Extract the (X, Y) coordinate from the center of the cell holding the provided text.  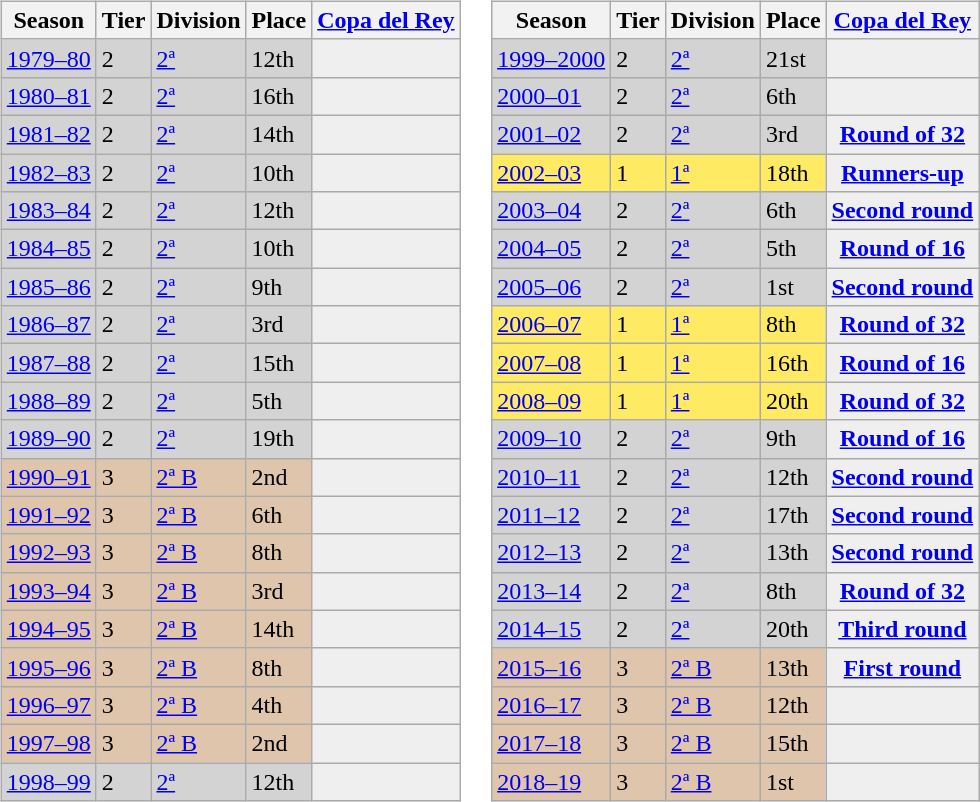
1987–88 (48, 363)
21st (793, 58)
1984–85 (48, 249)
2014–15 (552, 629)
1994–95 (48, 629)
2009–10 (552, 439)
2007–08 (552, 363)
1990–91 (48, 477)
1999–2000 (552, 58)
1991–92 (48, 515)
17th (793, 515)
4th (279, 705)
2005–06 (552, 287)
1992–93 (48, 553)
2006–07 (552, 325)
2018–19 (552, 781)
1985–86 (48, 287)
2012–13 (552, 553)
1988–89 (48, 401)
1981–82 (48, 134)
1993–94 (48, 591)
First round (902, 667)
1989–90 (48, 439)
2001–02 (552, 134)
19th (279, 439)
2002–03 (552, 173)
2015–16 (552, 667)
1998–99 (48, 781)
2004–05 (552, 249)
1983–84 (48, 211)
2017–18 (552, 743)
1996–97 (48, 705)
2003–04 (552, 211)
18th (793, 173)
1997–98 (48, 743)
2011–12 (552, 515)
1979–80 (48, 58)
1986–87 (48, 325)
1982–83 (48, 173)
2008–09 (552, 401)
2000–01 (552, 96)
1995–96 (48, 667)
Runners-up (902, 173)
2013–14 (552, 591)
Third round (902, 629)
2010–11 (552, 477)
1980–81 (48, 96)
2016–17 (552, 705)
